From the cell containing the given text, extract its center point as (x, y) coordinate. 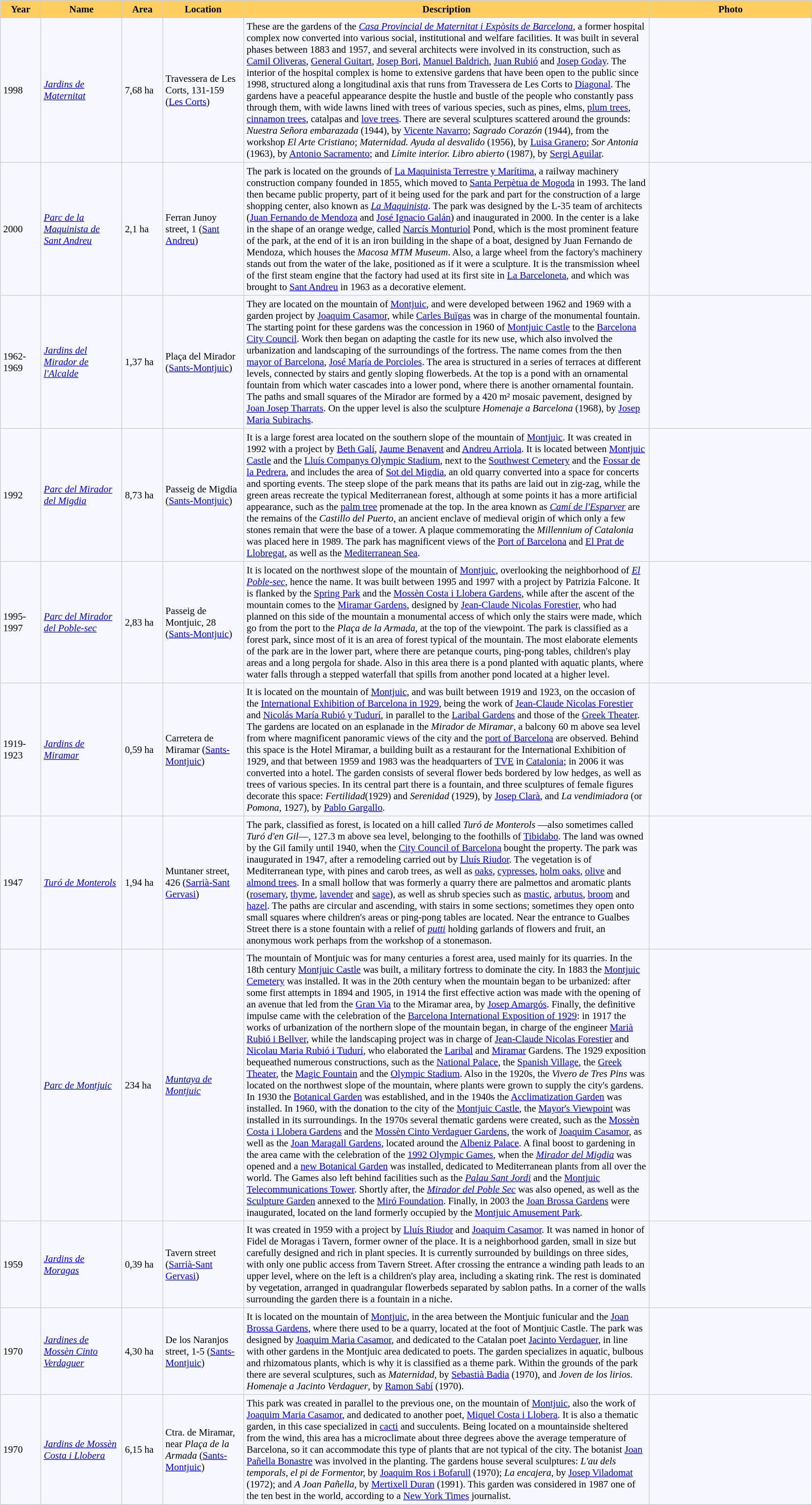
1962-1969 (21, 362)
Parc del Mirador del Migdia (81, 495)
Parc de la Maquinista de Sant Andreu (81, 229)
Area (142, 9)
Jardins del Mirador de l'Alcalde (81, 362)
2000 (21, 229)
Turó de Monterols (81, 882)
Jardins de Mossèn Costa i Llobera (81, 1449)
Description (446, 9)
Year (21, 9)
1995-1997 (21, 622)
1998 (21, 90)
234 ha (142, 1085)
Jardins de Miramar (81, 750)
Muntaya de Montjuic (203, 1085)
7,68 ha (142, 90)
2,1 ha (142, 229)
Parc del Mirador del Poble-sec (81, 622)
Tavern street (Sarrià-Sant Gervasi) (203, 1264)
1919-1923 (21, 750)
1992 (21, 495)
Jardins de Maternitat (81, 90)
Jardines de Mossèn Cinto Verdaguer (81, 1351)
Ctra. de Miramar, near Plaça de la Armada (Sants-Montjuic) (203, 1449)
6,15 ha (142, 1449)
Passeig de Montjuic, 28 (Sants-Montjuic) (203, 622)
Carretera de Miramar (Sants-Montjuic) (203, 750)
Parc de Montjuic (81, 1085)
Jardins de Moragas (81, 1264)
Location (203, 9)
1,94 ha (142, 882)
1,37 ha (142, 362)
1947 (21, 882)
Passeig de Migdia (Sants-Montjuic) (203, 495)
4,30 ha (142, 1351)
Travessera de Les Corts, 131-159 (Les Corts) (203, 90)
Plaça del Mirador (Sants-Montjuic) (203, 362)
Photo (731, 9)
1959 (21, 1264)
2,83 ha (142, 622)
Name (81, 9)
De los Naranjos street, 1-5 (Sants-Montjuic) (203, 1351)
0,39 ha (142, 1264)
8,73 ha (142, 495)
0,59 ha (142, 750)
Muntaner street, 426 (Sarrià-Sant Gervasi) (203, 882)
Ferran Junoy street, 1 (Sant Andreu) (203, 229)
